Scan for the cell matching the given text and deliver its (x, y) coordinate at center. 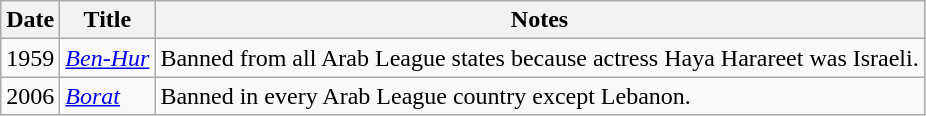
Date (30, 20)
1959 (30, 58)
Ben-Hur (108, 58)
Banned from all Arab League states because actress Haya Harareet was Israeli. (540, 58)
2006 (30, 96)
Banned in every Arab League country except Lebanon. (540, 96)
Borat (108, 96)
Notes (540, 20)
Title (108, 20)
